Find where the given text appears and provide that cell's center as [x, y] coordinate. 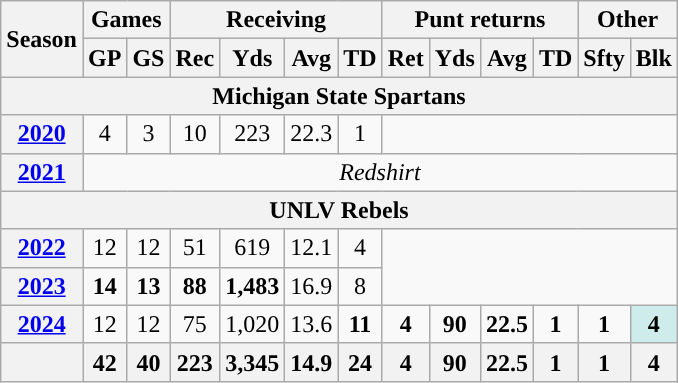
75 [195, 324]
13.6 [312, 324]
13 [148, 286]
2021 [42, 172]
51 [195, 248]
Redshirt [380, 172]
3,345 [252, 362]
Punt returns [480, 20]
Sfty [604, 58]
42 [104, 362]
10 [195, 134]
GS [148, 58]
Ret [406, 58]
24 [360, 362]
14 [104, 286]
16.9 [312, 286]
3 [148, 134]
12.1 [312, 248]
GP [104, 58]
Games [126, 20]
Other [628, 20]
1,020 [252, 324]
Receiving [276, 20]
Rec [195, 58]
40 [148, 362]
2020 [42, 134]
Season [42, 39]
Blk [654, 58]
2022 [42, 248]
22.3 [312, 134]
UNLV Rebels [340, 210]
619 [252, 248]
2023 [42, 286]
1,483 [252, 286]
Michigan State Spartans [340, 96]
88 [195, 286]
11 [360, 324]
8 [360, 286]
2024 [42, 324]
14.9 [312, 362]
